Capture the cell that displays the provided text and extract its (x, y) central coordinate. 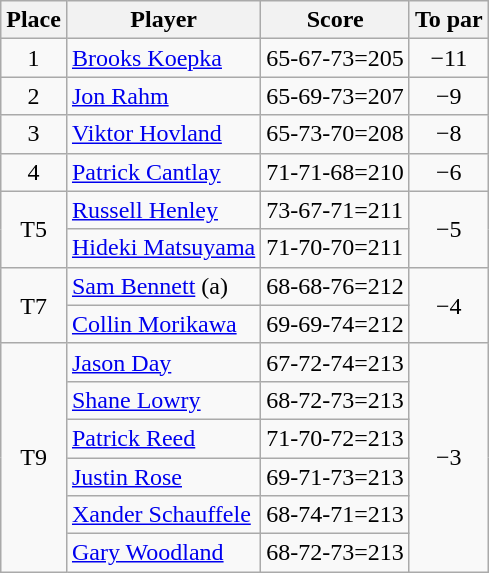
Jon Rahm (163, 96)
Sam Bennett (a) (163, 286)
−8 (448, 134)
68-68-76=212 (336, 286)
65-67-73=205 (336, 58)
69-71-73=213 (336, 477)
Hideki Matsuyama (163, 248)
67-72-74=213 (336, 362)
Patrick Reed (163, 438)
−3 (448, 457)
T9 (34, 457)
−9 (448, 96)
−6 (448, 172)
69-69-74=212 (336, 324)
71-70-70=211 (336, 248)
71-71-68=210 (336, 172)
2 (34, 96)
73-67-71=211 (336, 210)
Gary Woodland (163, 553)
Russell Henley (163, 210)
To par (448, 20)
Score (336, 20)
Xander Schauffele (163, 515)
3 (34, 134)
Player (163, 20)
−5 (448, 229)
Patrick Cantlay (163, 172)
65-73-70=208 (336, 134)
71-70-72=213 (336, 438)
Viktor Hovland (163, 134)
T7 (34, 305)
Jason Day (163, 362)
−4 (448, 305)
T5 (34, 229)
1 (34, 58)
−11 (448, 58)
Brooks Koepka (163, 58)
Justin Rose (163, 477)
65-69-73=207 (336, 96)
Collin Morikawa (163, 324)
4 (34, 172)
68-74-71=213 (336, 515)
Shane Lowry (163, 400)
Place (34, 20)
